Identify which cell holds the provided text, then report its [x, y] central coordinate. 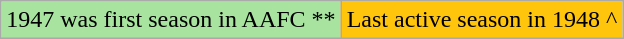
1947 was first season in AAFC ** [171, 20]
Last active season in 1948 ^ [482, 20]
